Determine the (X, Y) coordinate at the center of the cell enclosing the given text.  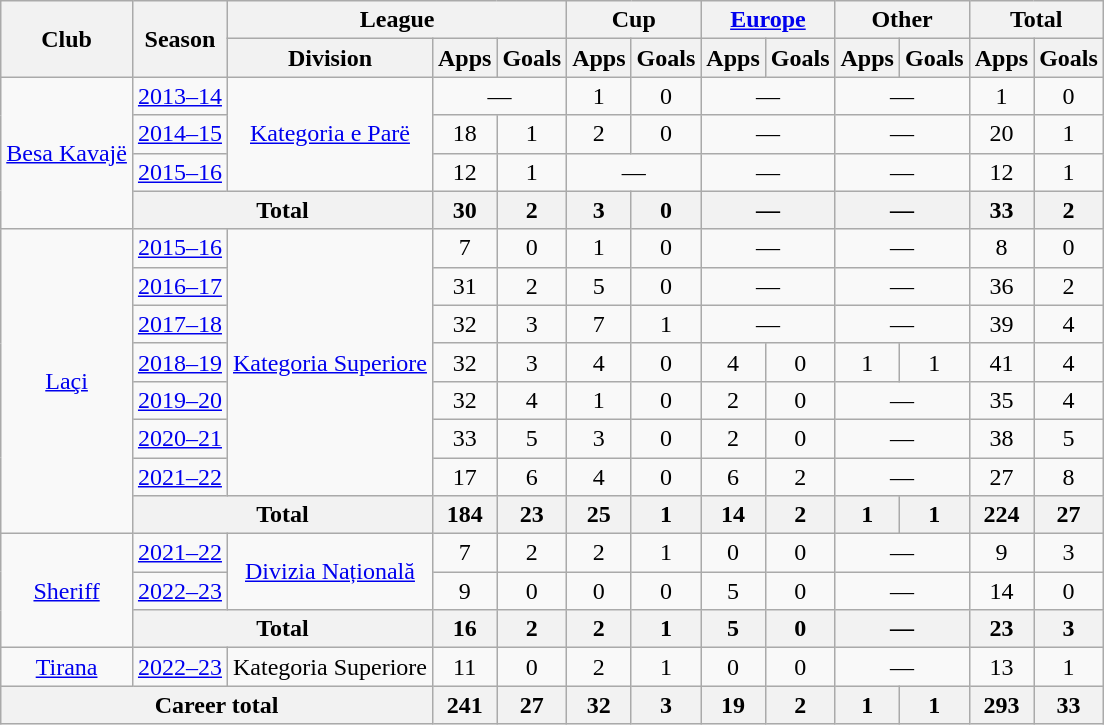
Europe (768, 20)
Divizia Națională (330, 572)
224 (1001, 515)
Other (902, 20)
Cup (634, 20)
41 (1001, 362)
Sheriff (67, 591)
2017–18 (180, 324)
241 (464, 705)
35 (1001, 400)
Club (67, 39)
38 (1001, 438)
Laçi (67, 381)
19 (733, 705)
2013–14 (180, 96)
Season (180, 39)
293 (1001, 705)
11 (464, 667)
20 (1001, 134)
30 (464, 210)
Division (330, 58)
2020–21 (180, 438)
2018–19 (180, 362)
League (396, 20)
18 (464, 134)
184 (464, 515)
31 (464, 286)
Tirana (67, 667)
Kategoria e Parë (330, 134)
Career total (217, 705)
16 (464, 629)
13 (1001, 667)
25 (599, 515)
17 (464, 477)
Besa Kavajë (67, 153)
2019–20 (180, 400)
36 (1001, 286)
2016–17 (180, 286)
2014–15 (180, 134)
39 (1001, 324)
